Scan for the cell matching the given text and deliver its (x, y) coordinate at center. 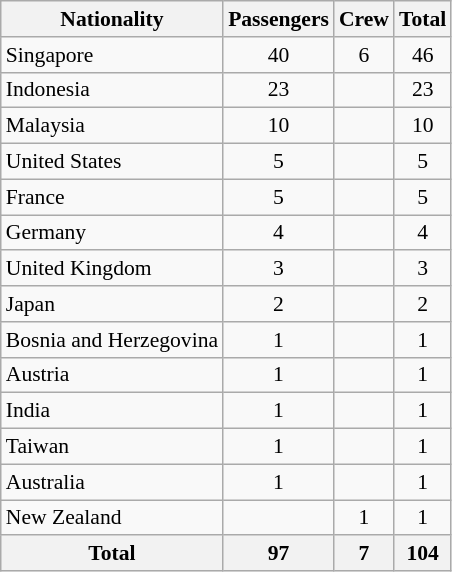
7 (364, 554)
Singapore (112, 55)
Malaysia (112, 126)
6 (364, 55)
Austria (112, 375)
Australia (112, 482)
Germany (112, 233)
Taiwan (112, 447)
104 (422, 554)
Indonesia (112, 90)
France (112, 197)
40 (278, 55)
97 (278, 554)
46 (422, 55)
Passengers (278, 19)
New Zealand (112, 518)
United Kingdom (112, 269)
United States (112, 162)
Bosnia and Herzegovina (112, 340)
Nationality (112, 19)
Crew (364, 19)
Japan (112, 304)
India (112, 411)
